Capture the cell that displays the provided text and extract its [x, y] central coordinate. 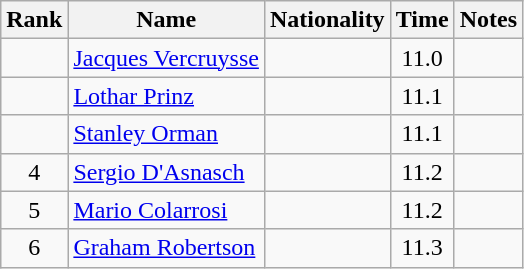
6 [34, 248]
Nationality [327, 20]
Time [422, 20]
Jacques Vercruysse [166, 58]
4 [34, 172]
Graham Robertson [166, 248]
Rank [34, 20]
Sergio D'Asnasch [166, 172]
11.0 [422, 58]
Notes [488, 20]
11.3 [422, 248]
Name [166, 20]
Mario Colarrosi [166, 210]
5 [34, 210]
Lothar Prinz [166, 96]
Stanley Orman [166, 134]
